Find where the given text appears and provide that cell's center as (X, Y) coordinate. 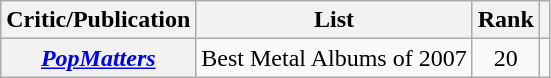
List (334, 20)
Critic/Publication (98, 20)
Best Metal Albums of 2007 (334, 58)
Rank (506, 20)
20 (506, 58)
PopMatters (98, 58)
